Identify which cell holds the provided text, then report its (X, Y) central coordinate. 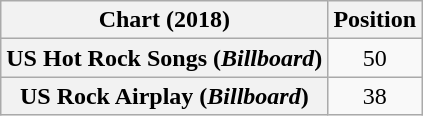
US Rock Airplay (Billboard) (164, 96)
Chart (2018) (164, 20)
38 (375, 96)
US Hot Rock Songs (Billboard) (164, 58)
50 (375, 58)
Position (375, 20)
